Find where the given text appears and provide that cell's center as (x, y) coordinate. 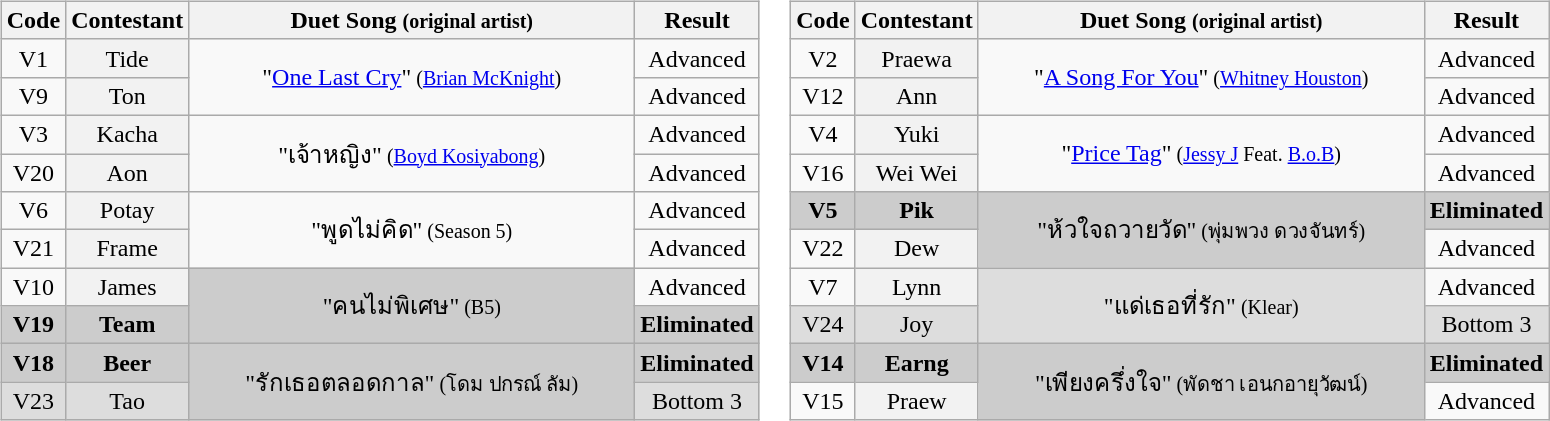
"เพียงครึ่งใจ" (พัดชา เอนกอายุวัฒน์) (1201, 382)
V16 (823, 173)
"A Song For You" (Whitney Houston) (1201, 77)
Tao (128, 401)
V3 (33, 134)
Kacha (128, 134)
V5 (823, 211)
V10 (33, 287)
Yuki (916, 134)
Team (128, 325)
Earng (916, 363)
V20 (33, 173)
V2 (823, 58)
Aon (128, 173)
Joy (916, 325)
"คนไม่พิเศษ" (B5) (412, 306)
"รักเธอตลอดกาล" (โดม ปกรณ์ ลัม) (412, 382)
V12 (823, 96)
"One Last Cry" (Brian McKnight) (412, 77)
V22 (823, 249)
V24 (823, 325)
V7 (823, 287)
V21 (33, 249)
Ton (128, 96)
"เจ้าหญิง" (Boyd Kosiyabong) (412, 153)
V19 (33, 325)
Pik (916, 211)
"ห้วใจถวายวัด" (พุ่มพวง ดวงจันทร์) (1201, 230)
V9 (33, 96)
V15 (823, 401)
Praew (916, 401)
Frame (128, 249)
"พูดไม่คิด" (Season 5) (412, 230)
Lynn (916, 287)
V23 (33, 401)
Dew (916, 249)
Beer (128, 363)
V14 (823, 363)
V18 (33, 363)
Ann (916, 96)
Tide (128, 58)
Potay (128, 211)
James (128, 287)
V6 (33, 211)
"Price Tag" (Jessy J Feat. B.o.B) (1201, 153)
Wei Wei (916, 173)
V4 (823, 134)
Praewa (916, 58)
"แด่เธอที่รัก" (Klear) (1201, 306)
V1 (33, 58)
